From the cell containing the given text, extract its center point as (X, Y) coordinate. 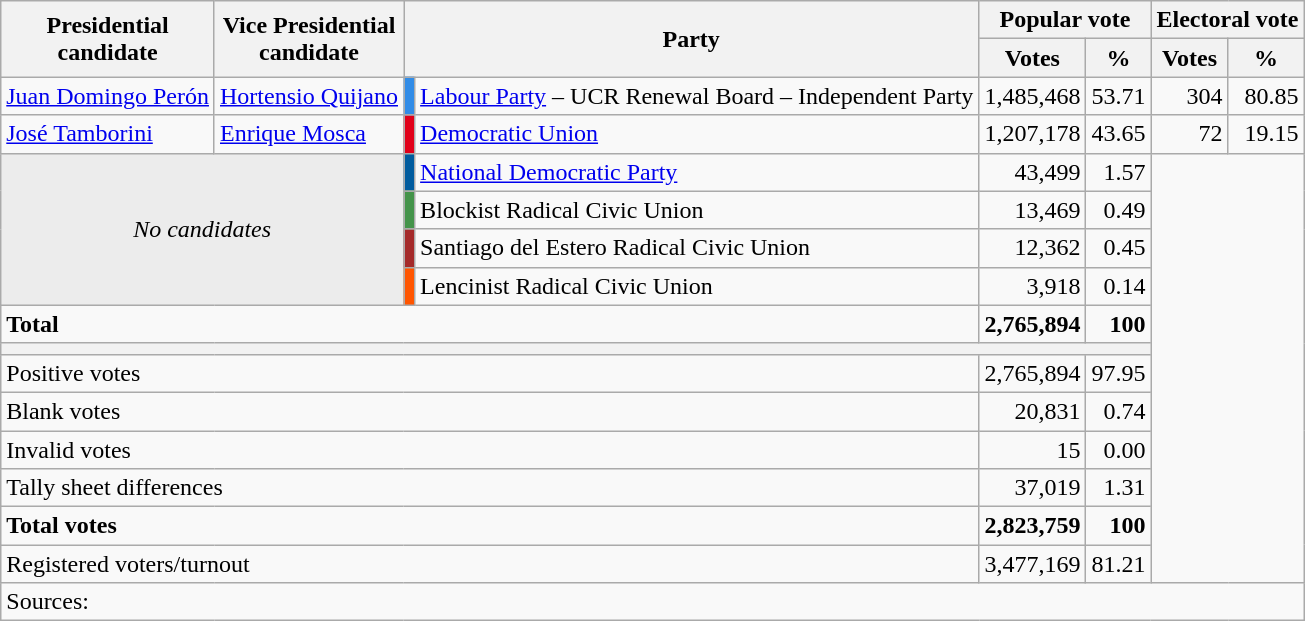
1.57 (1118, 172)
13,469 (1032, 210)
0.74 (1118, 411)
43.65 (1118, 134)
Total (490, 324)
Party (692, 39)
Presidentialcandidate (108, 39)
20,831 (1032, 411)
Tally sheet differences (490, 488)
Popular vote (1065, 20)
Vice Presidentialcandidate (308, 39)
72 (1190, 134)
Registered voters/turnout (490, 564)
15 (1032, 449)
0.49 (1118, 210)
Lencinist Radical Civic Union (697, 286)
Total votes (490, 526)
81.21 (1118, 564)
Blockist Radical Civic Union (697, 210)
Electoral vote (1228, 20)
Democratic Union (697, 134)
80.85 (1266, 96)
1.31 (1118, 488)
Hortensio Quijano (308, 96)
2,823,759 (1032, 526)
0.14 (1118, 286)
National Democratic Party (697, 172)
Santiago del Estero Radical Civic Union (697, 248)
12,362 (1032, 248)
Juan Domingo Perón (108, 96)
Blank votes (490, 411)
0.45 (1118, 248)
Labour Party – UCR Renewal Board – Independent Party (697, 96)
1,485,468 (1032, 96)
Enrique Mosca (308, 134)
43,499 (1032, 172)
3,477,169 (1032, 564)
José Tamborini (108, 134)
53.71 (1118, 96)
Positive votes (490, 373)
19.15 (1266, 134)
Sources: (652, 602)
0.00 (1118, 449)
1,207,178 (1032, 134)
304 (1190, 96)
37,019 (1032, 488)
97.95 (1118, 373)
3,918 (1032, 286)
No candidates (202, 229)
Invalid votes (490, 449)
